Extract the (x, y) coordinate from the center of the cell holding the provided text.  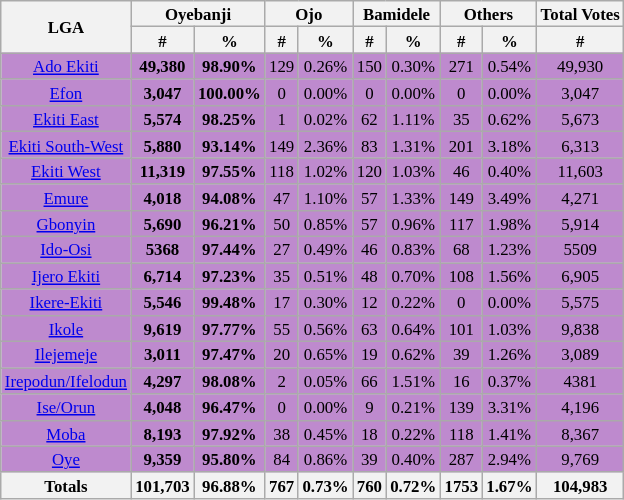
96.47% (230, 407)
1.31% (413, 145)
27 (282, 250)
Ekiti South-West (66, 145)
8,193 (162, 433)
100.00% (230, 93)
49,930 (580, 66)
0.54% (509, 66)
0.05% (325, 381)
Bamidele (397, 14)
47 (282, 197)
5,574 (162, 119)
150 (370, 66)
3,089 (580, 355)
108 (461, 276)
5,690 (162, 224)
4381 (580, 381)
97.55% (230, 171)
1.11% (413, 119)
20 (282, 355)
5509 (580, 250)
11,603 (580, 171)
0.02% (325, 119)
1.51% (413, 381)
5368 (162, 250)
17 (282, 302)
0.86% (325, 459)
98.25% (230, 119)
16 (461, 381)
Irepodun/Ifelodun (66, 381)
99.48% (230, 302)
2.36% (325, 145)
98.08% (230, 381)
Ekiti East (66, 119)
3.18% (509, 145)
Ikole (66, 328)
Totals (66, 486)
0.73% (325, 486)
Moba (66, 433)
9,359 (162, 459)
5,880 (162, 145)
9,838 (580, 328)
50 (282, 224)
6,313 (580, 145)
1.67% (509, 486)
49,380 (162, 66)
Ise/Orun (66, 407)
3.49% (509, 197)
Ojo (309, 14)
66 (370, 381)
4,196 (580, 407)
93.14% (230, 145)
18 (370, 433)
5,673 (580, 119)
0.51% (325, 276)
117 (461, 224)
5,546 (162, 302)
0.72% (413, 486)
97.23% (230, 276)
1 (282, 119)
0.37% (509, 381)
1.56% (509, 276)
2 (282, 381)
Oye (66, 459)
8,367 (580, 433)
1.98% (509, 224)
12 (370, 302)
38 (282, 433)
Emure (66, 197)
9,619 (162, 328)
Ekiti West (66, 171)
6,714 (162, 276)
97.77% (230, 328)
5,914 (580, 224)
Oyebanji (198, 14)
63 (370, 328)
0.65% (325, 355)
101,703 (162, 486)
3.31% (509, 407)
1.41% (509, 433)
201 (461, 145)
1753 (461, 486)
0.56% (325, 328)
4,271 (580, 197)
Total Votes (580, 14)
139 (461, 407)
68 (461, 250)
0.21% (413, 407)
3,011 (162, 355)
5,575 (580, 302)
1.02% (325, 171)
84 (282, 459)
98.90% (230, 66)
0.85% (325, 224)
287 (461, 459)
4,297 (162, 381)
9 (370, 407)
11,319 (162, 171)
96.21% (230, 224)
Efon (66, 93)
Ado Ekiti (66, 66)
4,048 (162, 407)
97.92% (230, 433)
4,018 (162, 197)
83 (370, 145)
Gbonyin (66, 224)
19 (370, 355)
1.33% (413, 197)
2.94% (509, 459)
6,905 (580, 276)
1.26% (509, 355)
0.49% (325, 250)
0.70% (413, 276)
48 (370, 276)
0.83% (413, 250)
94.08% (230, 197)
Ikere-Ekiti (66, 302)
104,983 (580, 486)
Ido-Osi (66, 250)
1.10% (325, 197)
0.26% (325, 66)
271 (461, 66)
95.80% (230, 459)
62 (370, 119)
Others (488, 14)
0.64% (413, 328)
129 (282, 66)
9,769 (580, 459)
120 (370, 171)
96.88% (230, 486)
Ilejemeje (66, 355)
0.45% (325, 433)
LGA (66, 27)
55 (282, 328)
1.23% (509, 250)
760 (370, 486)
Ijero Ekiti (66, 276)
97.44% (230, 250)
0.96% (413, 224)
101 (461, 328)
97.47% (230, 355)
767 (282, 486)
